Detect which cell encompasses the target text, then output its (x, y) center coordinate. 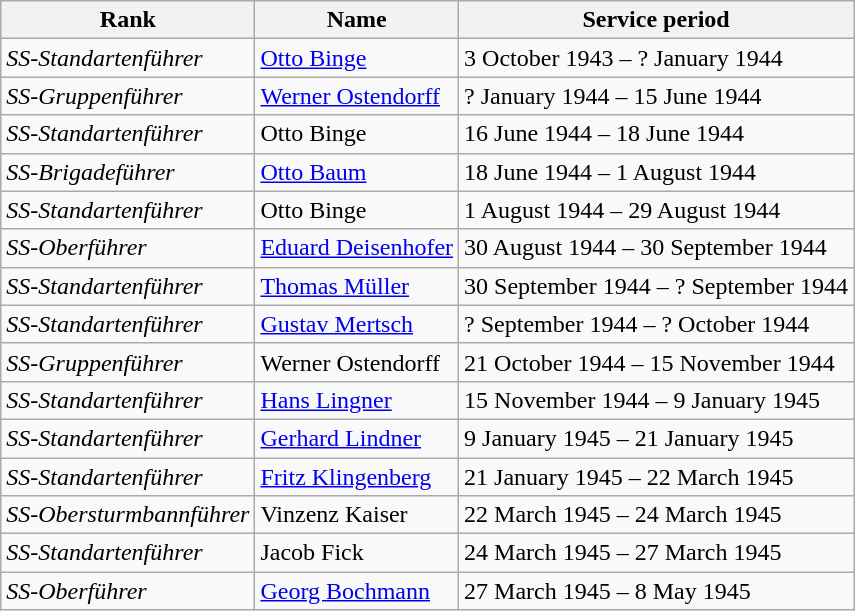
Name (357, 20)
21 October 1944 – 15 November 1944 (656, 362)
Vinzenz Kaiser (357, 515)
24 March 1945 – 27 March 1945 (656, 553)
Jacob Fick (357, 553)
30 August 1944 – 30 September 1944 (656, 248)
16 June 1944 – 18 June 1944 (656, 134)
Gustav Mertsch (357, 324)
Fritz Klingenberg (357, 477)
SS-Obersturmbannführer (128, 515)
Otto Baum (357, 172)
Rank (128, 20)
? January 1944 – 15 June 1944 (656, 96)
Gerhard Lindner (357, 438)
15 November 1944 – 9 January 1945 (656, 400)
3 October 1943 – ? January 1944 (656, 58)
9 January 1945 – 21 January 1945 (656, 438)
? September 1944 – ? October 1944 (656, 324)
1 August 1944 – 29 August 1944 (656, 210)
18 June 1944 – 1 August 1944 (656, 172)
30 September 1944 – ? September 1944 (656, 286)
21 January 1945 – 22 March 1945 (656, 477)
Georg Bochmann (357, 591)
Thomas Müller (357, 286)
SS-Brigadeführer (128, 172)
22 March 1945 – 24 March 1945 (656, 515)
Hans Lingner (357, 400)
27 March 1945 – 8 May 1945 (656, 591)
Eduard Deisenhofer (357, 248)
Service period (656, 20)
